Return the [x, y] coordinate for the center point of the cell that contains the specified text.  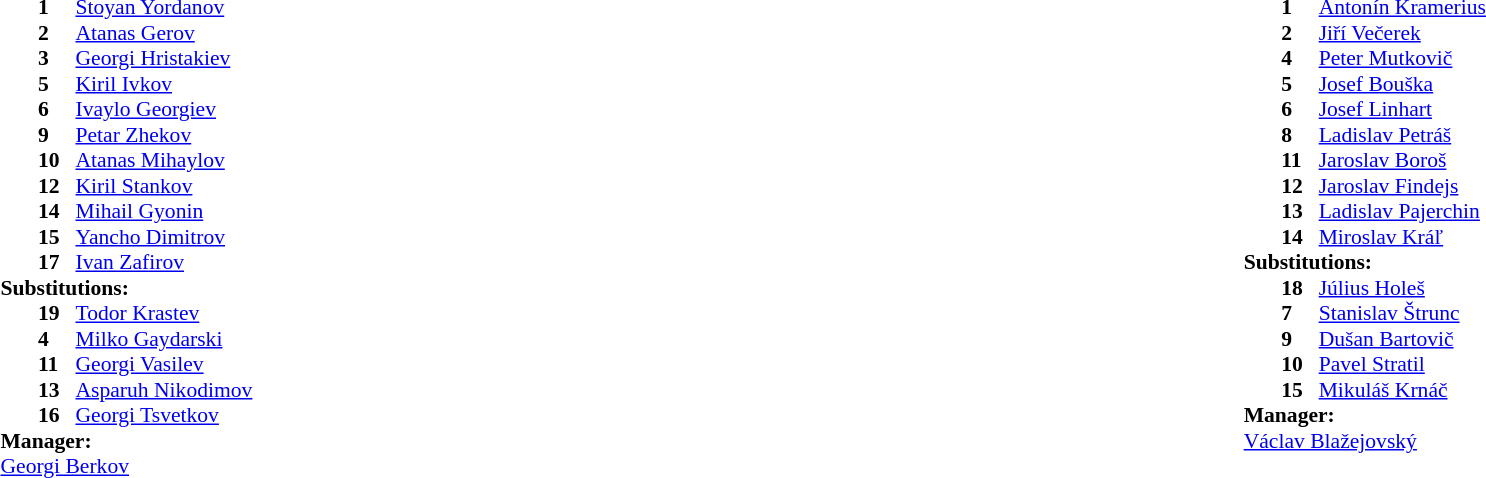
Mikuláš Krnáč [1402, 390]
Petar Zhekov [164, 135]
Georgi Vasilev [164, 365]
Jaroslav Boroš [1402, 161]
Peter Mutkovič [1402, 59]
16 [57, 415]
3 [57, 59]
Atanas Mihaylov [164, 161]
Stanislav Štrunc [1402, 313]
Dušan Bartovič [1402, 339]
Miroslav Kráľ [1402, 237]
19 [57, 313]
Jiří Večerek [1402, 33]
18 [1300, 288]
17 [57, 263]
Josef Linhart [1402, 109]
Kiril Ivkov [164, 84]
Georgi Hristakiev [164, 59]
Milko Gaydarski [164, 339]
Jaroslav Findejs [1402, 186]
Asparuh Nikodimov [164, 390]
8 [1300, 135]
Václav Blažejovský [1365, 441]
Todor Krastev [164, 313]
Ivan Zafirov [164, 263]
Július Holeš [1402, 288]
Ladislav Pajerchin [1402, 211]
Ivaylo Georgiev [164, 109]
Yancho Dimitrov [164, 237]
Mihail Gyonin [164, 211]
Pavel Stratil [1402, 365]
Ladislav Petráš [1402, 135]
7 [1300, 313]
Kiril Stankov [164, 186]
Georgi Tsvetkov [164, 415]
Atanas Gerov [164, 33]
Josef Bouška [1402, 84]
